Pinpoint the cell where the given text exists, returning its (x, y) midpoint coordinate. 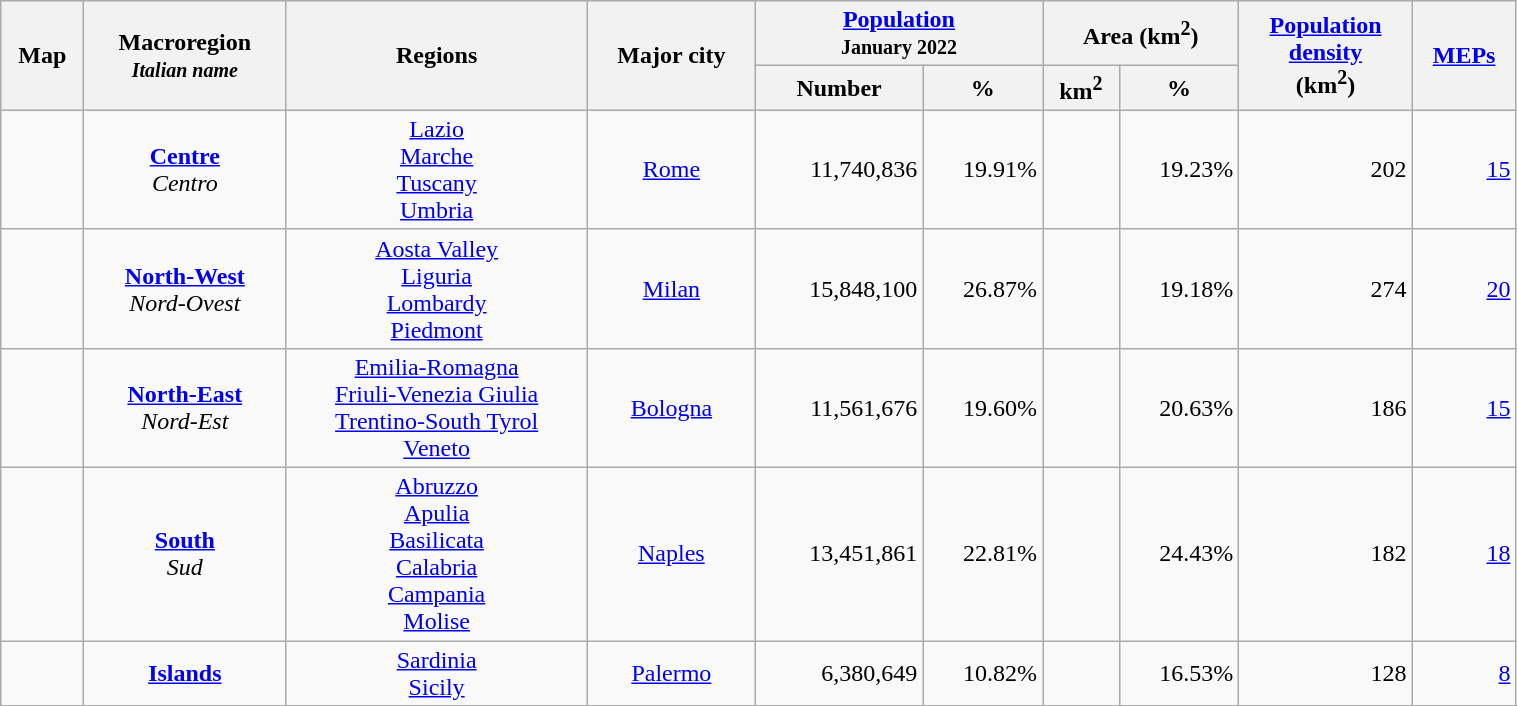
Naples (671, 554)
MEPs (1464, 56)
6,380,649 (839, 674)
Emilia-RomagnaFriuli-Venezia GiuliaTrentino-South TyrolVeneto (437, 408)
Population density(km2) (1326, 56)
182 (1326, 554)
km2 (1082, 88)
22.81% (983, 554)
8 (1464, 674)
Area (km2) (1141, 34)
SardiniaSicily (437, 674)
AbruzzoApuliaBasilicataCalabriaCampaniaMolise (437, 554)
19.18% (1179, 288)
16.53% (1179, 674)
24.43% (1179, 554)
15,848,100 (839, 288)
11,561,676 (839, 408)
Islands (185, 674)
10.82% (983, 674)
CentreCentro (185, 170)
Number (839, 88)
11,740,836 (839, 170)
20.63% (1179, 408)
20 (1464, 288)
19.23% (1179, 170)
Bologna (671, 408)
Milan (671, 288)
202 (1326, 170)
186 (1326, 408)
26.87% (983, 288)
19.60% (983, 408)
PopulationJanuary 2022 (898, 34)
274 (1326, 288)
LazioMarcheTuscanyUmbria (437, 170)
Palermo (671, 674)
SouthSud (185, 554)
13,451,861 (839, 554)
Rome (671, 170)
North-WestNord-Ovest (185, 288)
Regions (437, 56)
18 (1464, 554)
19.91% (983, 170)
Major city (671, 56)
Map (42, 56)
128 (1326, 674)
MacroregionItalian name (185, 56)
North-EastNord-Est (185, 408)
Aosta ValleyLiguriaLombardyPiedmont (437, 288)
